Identify which cell holds the provided text, then report its (X, Y) central coordinate. 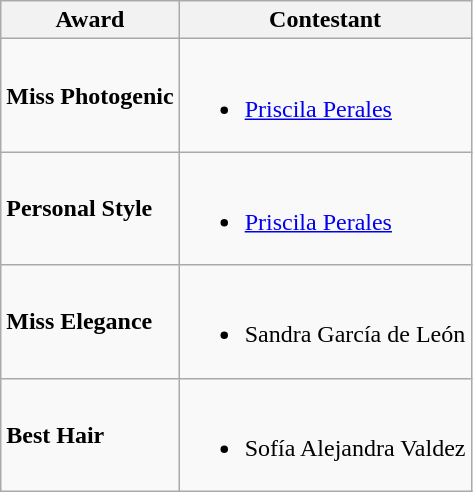
Personal Style (90, 208)
Sandra García de León (325, 322)
Award (90, 20)
Best Hair (90, 434)
Sofía Alejandra Valdez (325, 434)
Miss Photogenic (90, 96)
Miss Elegance (90, 322)
Contestant (325, 20)
